Detect which cell encompasses the target text, then output its (x, y) center coordinate. 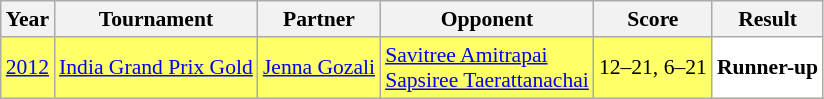
India Grand Prix Gold (156, 68)
Year (28, 19)
Savitree Amitrapai Sapsiree Taerattanachai (487, 68)
2012 (28, 68)
Jenna Gozali (319, 68)
Tournament (156, 19)
12–21, 6–21 (653, 68)
Score (653, 19)
Partner (319, 19)
Runner-up (768, 68)
Result (768, 19)
Opponent (487, 19)
